Output the (X, Y) coordinate of the center of the cell containing the given text.  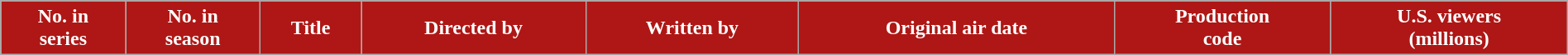
Productioncode (1222, 28)
No. inseason (193, 28)
Directed by (473, 28)
No. inseries (63, 28)
Written by (692, 28)
Title (310, 28)
Original air date (956, 28)
U.S. viewers(millions) (1449, 28)
